Locate the cell with the specified text and output its (x, y) center coordinate. 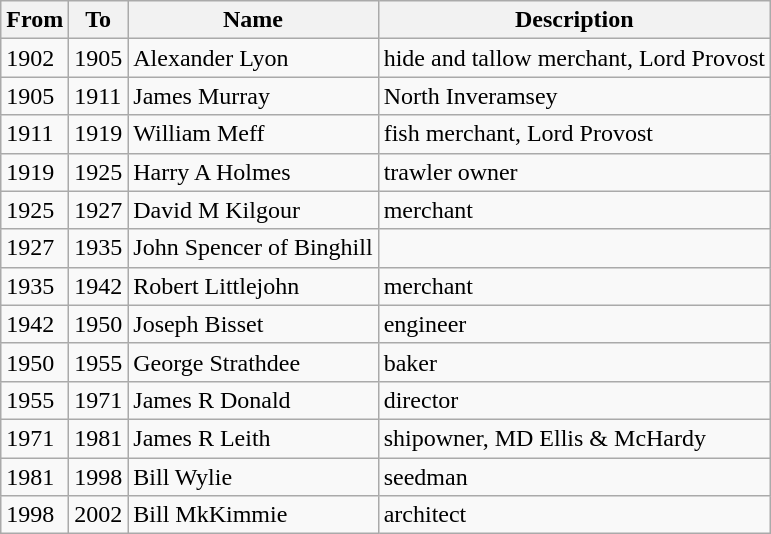
North Inveramsey (574, 96)
seedman (574, 477)
James Murray (253, 96)
James R Leith (253, 438)
Name (253, 20)
Bill MkKimmie (253, 515)
hide and tallow merchant, Lord Provost (574, 58)
William Meff (253, 134)
Description (574, 20)
director (574, 400)
George Strathdee (253, 362)
Joseph Bisset (253, 324)
architect (574, 515)
baker (574, 362)
Bill Wylie (253, 477)
1902 (35, 58)
From (35, 20)
Robert Littlejohn (253, 286)
Harry A Holmes (253, 172)
James R Donald (253, 400)
trawler owner (574, 172)
John Spencer of Binghill (253, 248)
2002 (98, 515)
fish merchant, Lord Provost (574, 134)
shipowner, MD Ellis & McHardy (574, 438)
David M Kilgour (253, 210)
To (98, 20)
Alexander Lyon (253, 58)
engineer (574, 324)
